Capture the cell that displays the provided text and extract its (X, Y) central coordinate. 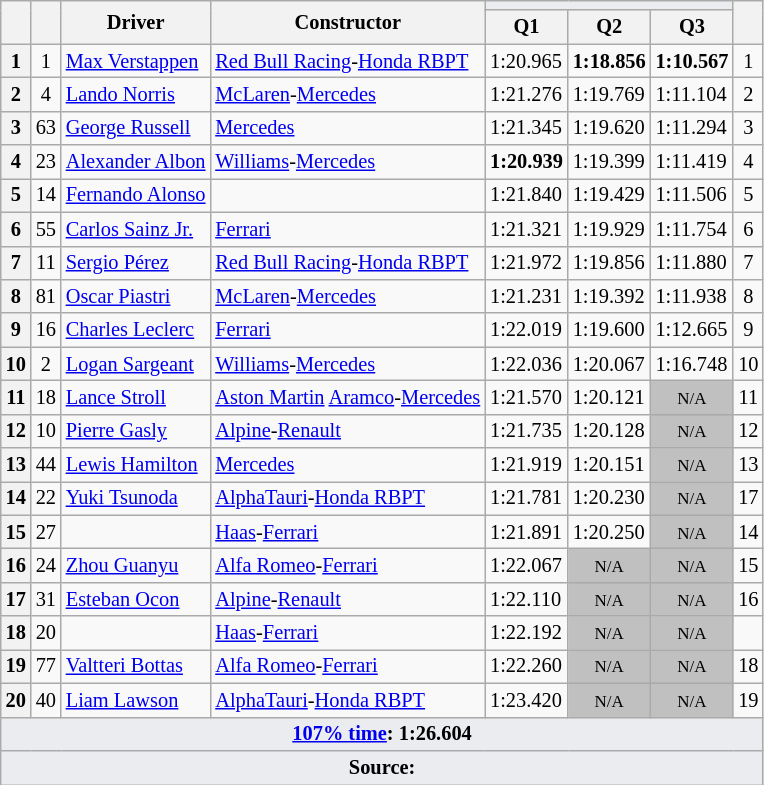
Q2 (610, 27)
Max Verstappen (136, 61)
1:12.665 (692, 330)
Charles Leclerc (136, 330)
1:11.938 (692, 296)
1:22.260 (526, 666)
31 (46, 599)
44 (46, 465)
Driver (136, 22)
27 (46, 532)
81 (46, 296)
1:11.294 (692, 128)
1:11.506 (692, 195)
1:21.321 (526, 229)
Yuki Tsunoda (136, 498)
1:11.880 (692, 263)
63 (46, 128)
Constructor (348, 22)
1:11.419 (692, 162)
1:23.420 (526, 700)
107% time: 1:26.604 (382, 734)
1:19.856 (610, 263)
22 (46, 498)
1:21.231 (526, 296)
1:22.036 (526, 364)
Lando Norris (136, 94)
1:22.019 (526, 330)
1:19.399 (610, 162)
1:11.754 (692, 229)
1:11.104 (692, 94)
55 (46, 229)
24 (46, 565)
1:20.128 (610, 431)
1:20.250 (610, 532)
23 (46, 162)
Lance Stroll (136, 397)
1:20.067 (610, 364)
Pierre Gasly (136, 431)
Lewis Hamilton (136, 465)
1:21.840 (526, 195)
1:10.567 (692, 61)
1:20.939 (526, 162)
Liam Lawson (136, 700)
1:20.121 (610, 397)
1:21.735 (526, 431)
Zhou Guanyu (136, 565)
1:19.429 (610, 195)
1:22.067 (526, 565)
Q3 (692, 27)
1:19.600 (610, 330)
Esteban Ocon (136, 599)
40 (46, 700)
1:22.110 (526, 599)
1:20.151 (610, 465)
Fernando Alonso (136, 195)
1:19.392 (610, 296)
77 (46, 666)
Alexander Albon (136, 162)
1:22.192 (526, 633)
1:16.748 (692, 364)
1:21.781 (526, 498)
Sergio Pérez (136, 263)
1:21.919 (526, 465)
1:19.769 (610, 94)
1:20.965 (526, 61)
1:21.570 (526, 397)
George Russell (136, 128)
Carlos Sainz Jr. (136, 229)
1:19.620 (610, 128)
Source: (382, 767)
1:21.891 (526, 532)
Q1 (526, 27)
1:19.929 (610, 229)
1:21.972 (526, 263)
Valtteri Bottas (136, 666)
Oscar Piastri (136, 296)
Aston Martin Aramco-Mercedes (348, 397)
1:21.345 (526, 128)
1:18.856 (610, 61)
Logan Sargeant (136, 364)
1:21.276 (526, 94)
1:20.230 (610, 498)
